Pinpoint the cell where the given text exists, returning its (x, y) midpoint coordinate. 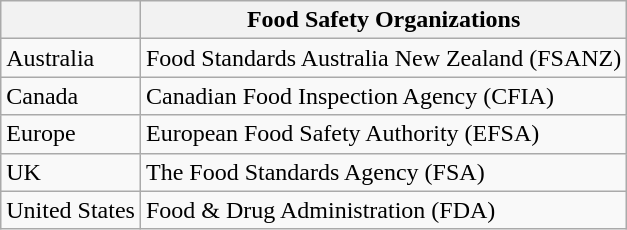
Canada (71, 96)
Canadian Food Inspection Agency (CFIA) (383, 96)
United States (71, 210)
Europe (71, 134)
Australia (71, 58)
UK (71, 172)
The Food Standards Agency (FSA) (383, 172)
European Food Safety Authority (EFSA) (383, 134)
Food & Drug Administration (FDA) (383, 210)
Food Standards Australia New Zealand (FSANZ) (383, 58)
Food Safety Organizations (383, 20)
